Provide the [x, y] coordinate of the cell's center where the given text is located.  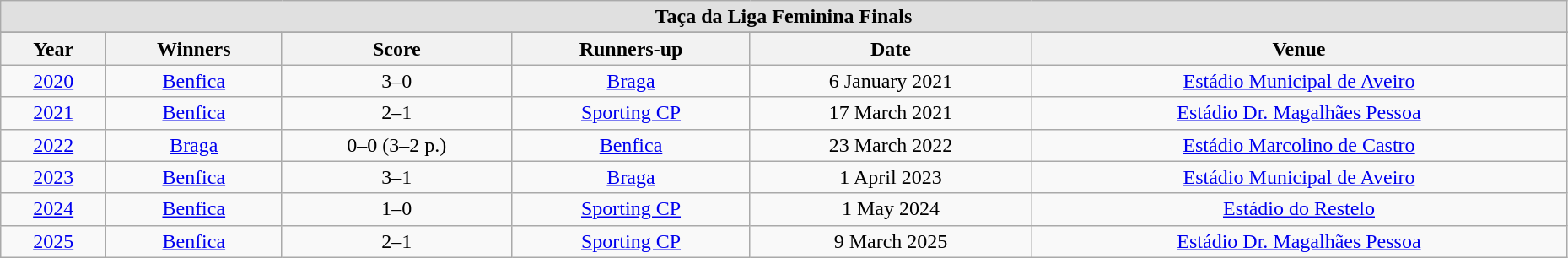
Estádio Marcolino de Castro [1299, 145]
17 March 2021 [891, 113]
Taça da Liga Feminina Finals [784, 17]
2025 [54, 241]
Runners-up [631, 49]
Score [396, 49]
1 April 2023 [891, 177]
2021 [54, 113]
Estádio do Restelo [1299, 209]
2023 [54, 177]
23 March 2022 [891, 145]
9 March 2025 [891, 241]
0–0 (3–2 p.) [396, 145]
Year [54, 49]
3–1 [396, 177]
2022 [54, 145]
1–0 [396, 209]
2020 [54, 81]
2024 [54, 209]
Winners [194, 49]
1 May 2024 [891, 209]
Venue [1299, 49]
Date [891, 49]
6 January 2021 [891, 81]
3–0 [396, 81]
